Pinpoint the cell where the given text exists, returning its (x, y) midpoint coordinate. 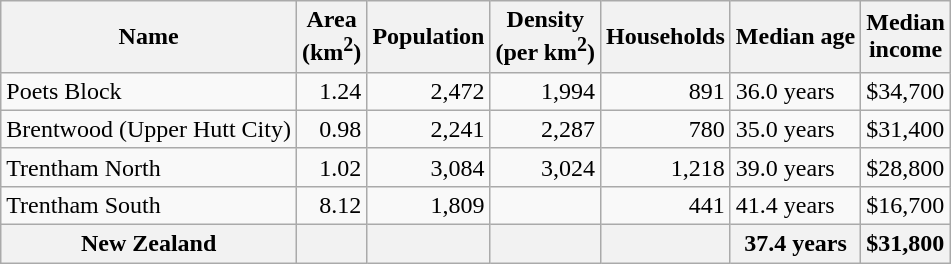
$31,400 (906, 129)
35.0 years (795, 129)
1,809 (428, 205)
2,287 (546, 129)
Density(per km2) (546, 37)
3,084 (428, 167)
1.02 (331, 167)
1.24 (331, 91)
0.98 (331, 129)
2,472 (428, 91)
780 (666, 129)
$34,700 (906, 91)
Medianincome (906, 37)
Median age (795, 37)
36.0 years (795, 91)
441 (666, 205)
Poets Block (149, 91)
891 (666, 91)
8.12 (331, 205)
37.4 years (795, 244)
Name (149, 37)
39.0 years (795, 167)
1,218 (666, 167)
New Zealand (149, 244)
1,994 (546, 91)
Trentham North (149, 167)
Area(km2) (331, 37)
41.4 years (795, 205)
Households (666, 37)
3,024 (546, 167)
Population (428, 37)
Trentham South (149, 205)
$16,700 (906, 205)
2,241 (428, 129)
$31,800 (906, 244)
$28,800 (906, 167)
Brentwood (Upper Hutt City) (149, 129)
